Search for the cell housing the specified text and yield its [X, Y] center coordinate. 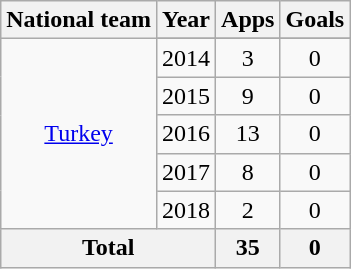
2018 [186, 210]
9 [248, 96]
2015 [186, 96]
Year [186, 20]
Goals [315, 20]
2016 [186, 134]
Turkey [79, 134]
2017 [186, 172]
35 [248, 248]
3 [248, 58]
13 [248, 134]
National team [79, 20]
Total [108, 248]
2 [248, 210]
8 [248, 172]
2014 [186, 58]
Apps [248, 20]
